Locate the cell with the specified text and output its (x, y) center coordinate. 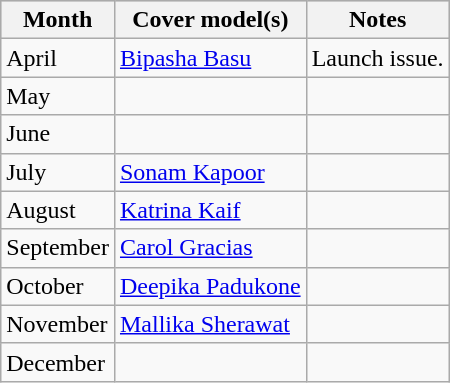
Carol Gracias (210, 248)
October (58, 286)
September (58, 248)
May (58, 96)
December (58, 362)
June (58, 134)
August (58, 210)
Katrina Kaif (210, 210)
November (58, 324)
July (58, 172)
Deepika Padukone (210, 286)
Mallika Sherawat (210, 324)
Month (58, 20)
Bipasha Basu (210, 58)
April (58, 58)
Launch issue. (378, 58)
Sonam Kapoor (210, 172)
Notes (378, 20)
Cover model(s) (210, 20)
